Return the [X, Y] coordinate for the center point of the cell that contains the specified text.  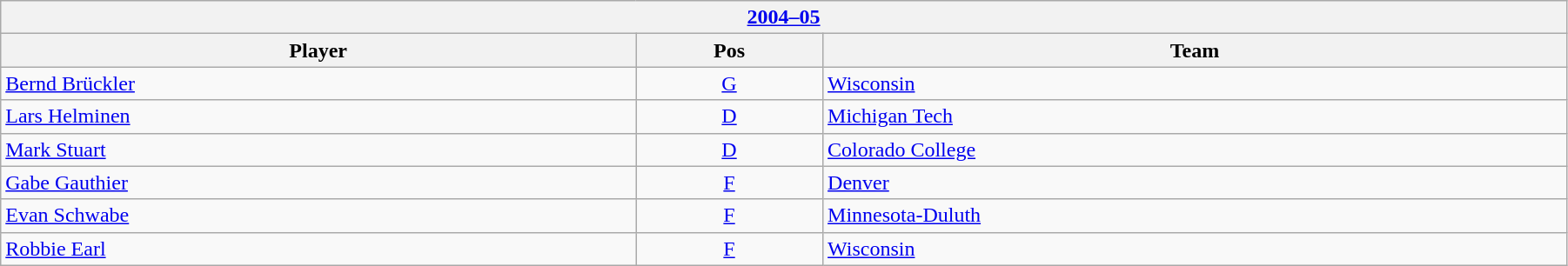
Evan Schwabe [318, 216]
2004–05 [784, 17]
Denver [1196, 183]
Pos [729, 50]
Player [318, 50]
Robbie Earl [318, 249]
Team [1196, 50]
Colorado College [1196, 150]
Gabe Gauthier [318, 183]
G [729, 83]
Mark Stuart [318, 150]
Lars Helminen [318, 116]
Minnesota-Duluth [1196, 216]
Michigan Tech [1196, 116]
Bernd Brückler [318, 83]
